From the cell containing the given text, extract its center point as [x, y] coordinate. 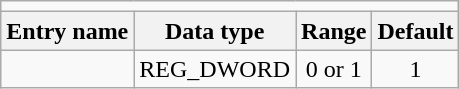
Range [334, 31]
Data type [215, 31]
0 or 1 [334, 69]
REG_DWORD [215, 69]
Default [416, 31]
Entry name [68, 31]
1 [416, 69]
